Provide the [X, Y] coordinate of the cell's center where the given text is located.  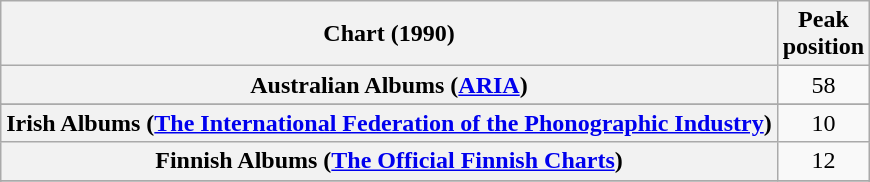
Irish Albums (The International Federation of the Phonographic Industry) [389, 123]
10 [823, 123]
Peakposition [823, 34]
Australian Albums (ARIA) [389, 85]
12 [823, 161]
58 [823, 85]
Finnish Albums (The Official Finnish Charts) [389, 161]
Chart (1990) [389, 34]
